From the cell containing the given text, extract its center point as [X, Y] coordinate. 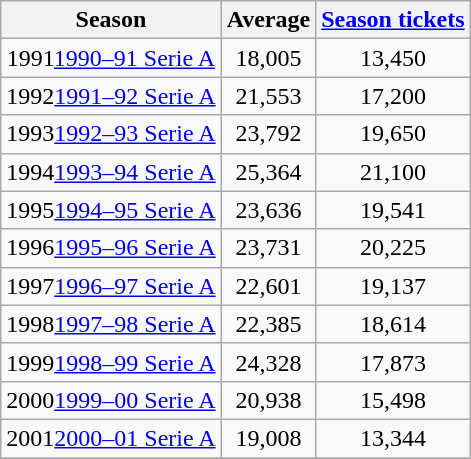
20,938 [268, 400]
19971996–97 Serie A [111, 286]
19911990–91 Serie A [111, 58]
20001999–00 Serie A [111, 400]
22,385 [268, 324]
23,731 [268, 248]
13,344 [393, 438]
19991998–99 Serie A [111, 362]
19931992–93 Serie A [111, 134]
24,328 [268, 362]
23,792 [268, 134]
19951994–95 Serie A [111, 210]
23,636 [268, 210]
17,873 [393, 362]
19,137 [393, 286]
19981997–98 Serie A [111, 324]
19,650 [393, 134]
Average [268, 20]
19,008 [268, 438]
19941993–94 Serie A [111, 172]
22,601 [268, 286]
18,005 [268, 58]
21,100 [393, 172]
20,225 [393, 248]
18,614 [393, 324]
19,541 [393, 210]
17,200 [393, 96]
19961995–96 Serie A [111, 248]
Season [111, 20]
21,553 [268, 96]
15,498 [393, 400]
20012000–01 Serie A [111, 438]
13,450 [393, 58]
19921991–92 Serie A [111, 96]
Season tickets [393, 20]
25,364 [268, 172]
